Output the (x, y) coordinate of the center of the cell containing the given text.  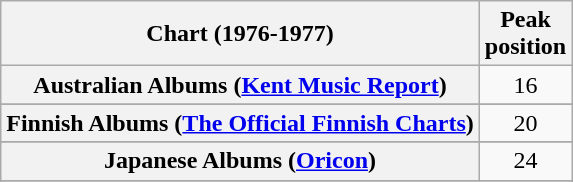
Chart (1976-1977) (240, 34)
Australian Albums (Kent Music Report) (240, 85)
20 (525, 123)
Japanese Albums (Oricon) (240, 161)
Peakposition (525, 34)
Finnish Albums (The Official Finnish Charts) (240, 123)
16 (525, 85)
24 (525, 161)
